Return (x, y) of the center of cell containing provided text 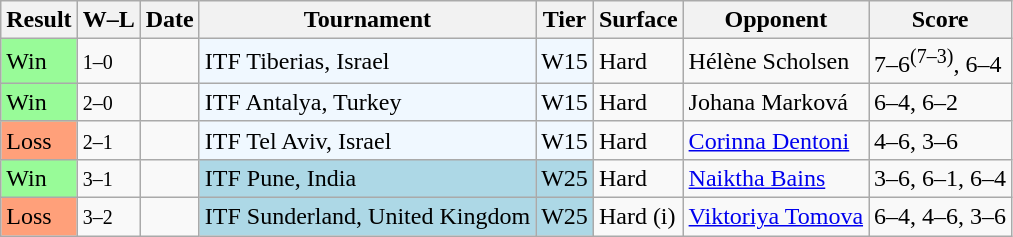
Viktoriya Tomova (776, 217)
Naiktha Bains (776, 178)
4–6, 3–6 (940, 140)
3–1 (108, 178)
ITF Tel Aviv, Israel (367, 140)
2–1 (108, 140)
Result (39, 20)
3–2 (108, 217)
Hélène Scholsen (776, 62)
2–0 (108, 102)
6–4, 4–6, 3–6 (940, 217)
3–6, 6–1, 6–4 (940, 178)
6–4, 6–2 (940, 102)
ITF Antalya, Turkey (367, 102)
Johana Marková (776, 102)
Surface (638, 20)
ITF Tiberias, Israel (367, 62)
Opponent (776, 20)
7–6(7–3), 6–4 (940, 62)
Date (170, 20)
Tier (565, 20)
Hard (i) (638, 217)
1–0 (108, 62)
Tournament (367, 20)
Score (940, 20)
Corinna Dentoni (776, 140)
ITF Sunderland, United Kingdom (367, 217)
ITF Pune, India (367, 178)
W–L (108, 20)
